From the cell containing the given text, extract its center point as (X, Y) coordinate. 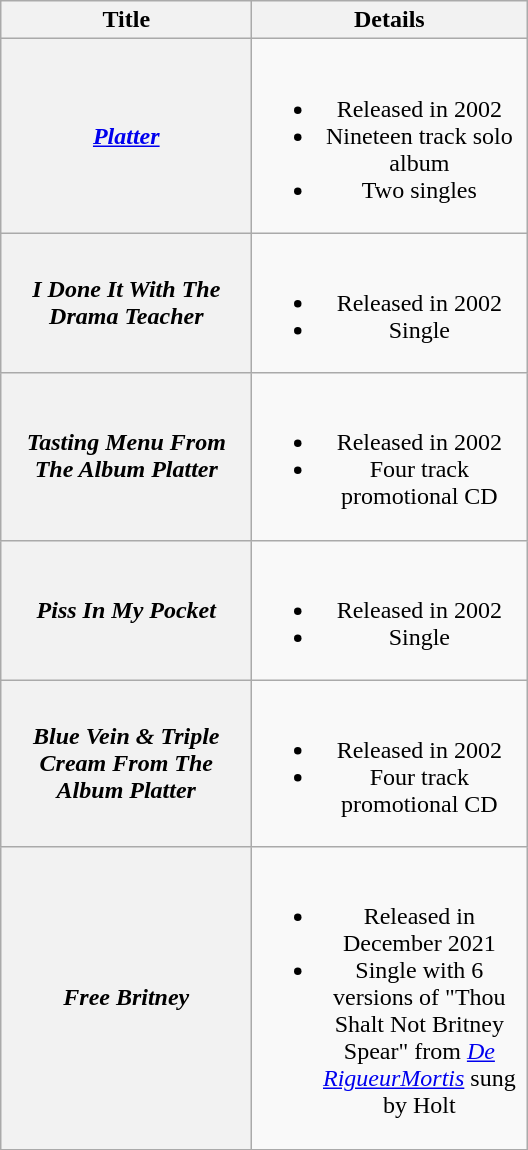
Details (390, 20)
Title (126, 20)
I Done It With The Drama Teacher (126, 303)
Released in 2002Nineteen track solo albumTwo singles (390, 136)
Blue Vein & Triple Cream From The Album Platter (126, 764)
Free Britney (126, 998)
Released in December 2021Single with 6 versions of "Thou Shalt Not Britney Spear" from De RigueurMortis sung by Holt (390, 998)
Platter (126, 136)
Tasting Menu From The Album Platter (126, 456)
Piss In My Pocket (126, 610)
